For the text-containing cell, return its midpoint in (x, y) coordinate format. 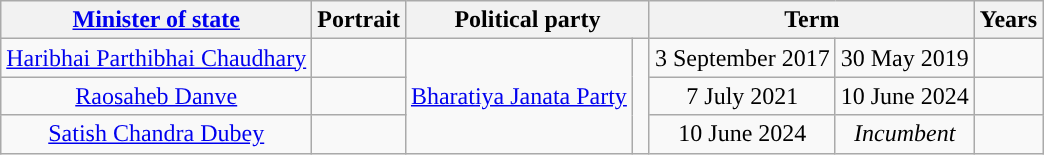
Haribhai Parthibhai Chaudhary (156, 58)
Portrait (359, 20)
30 May 2019 (904, 58)
Years (1008, 20)
Incumbent (904, 134)
3 September 2017 (742, 58)
Raosaheb Danve (156, 96)
Bharatiya Janata Party (518, 96)
7 July 2021 (742, 96)
Satish Chandra Dubey (156, 134)
Term (812, 20)
Political party (527, 20)
Minister of state (156, 20)
